Locate the cell with the specified text and output its (x, y) center coordinate. 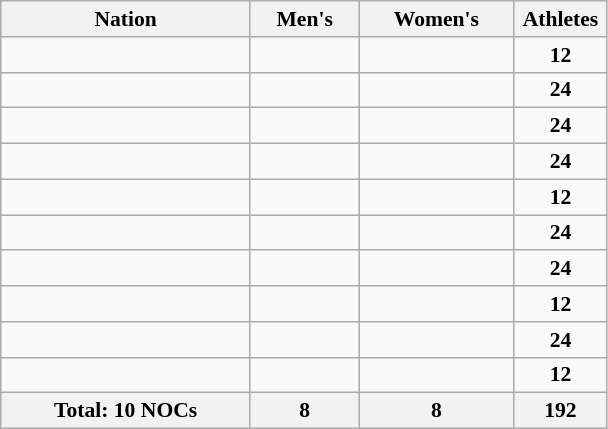
Athletes (560, 19)
Women's (436, 19)
Men's (304, 19)
192 (560, 411)
Total: 10 NOCs (126, 411)
Nation (126, 19)
